Capture the cell that displays the provided text and extract its [x, y] central coordinate. 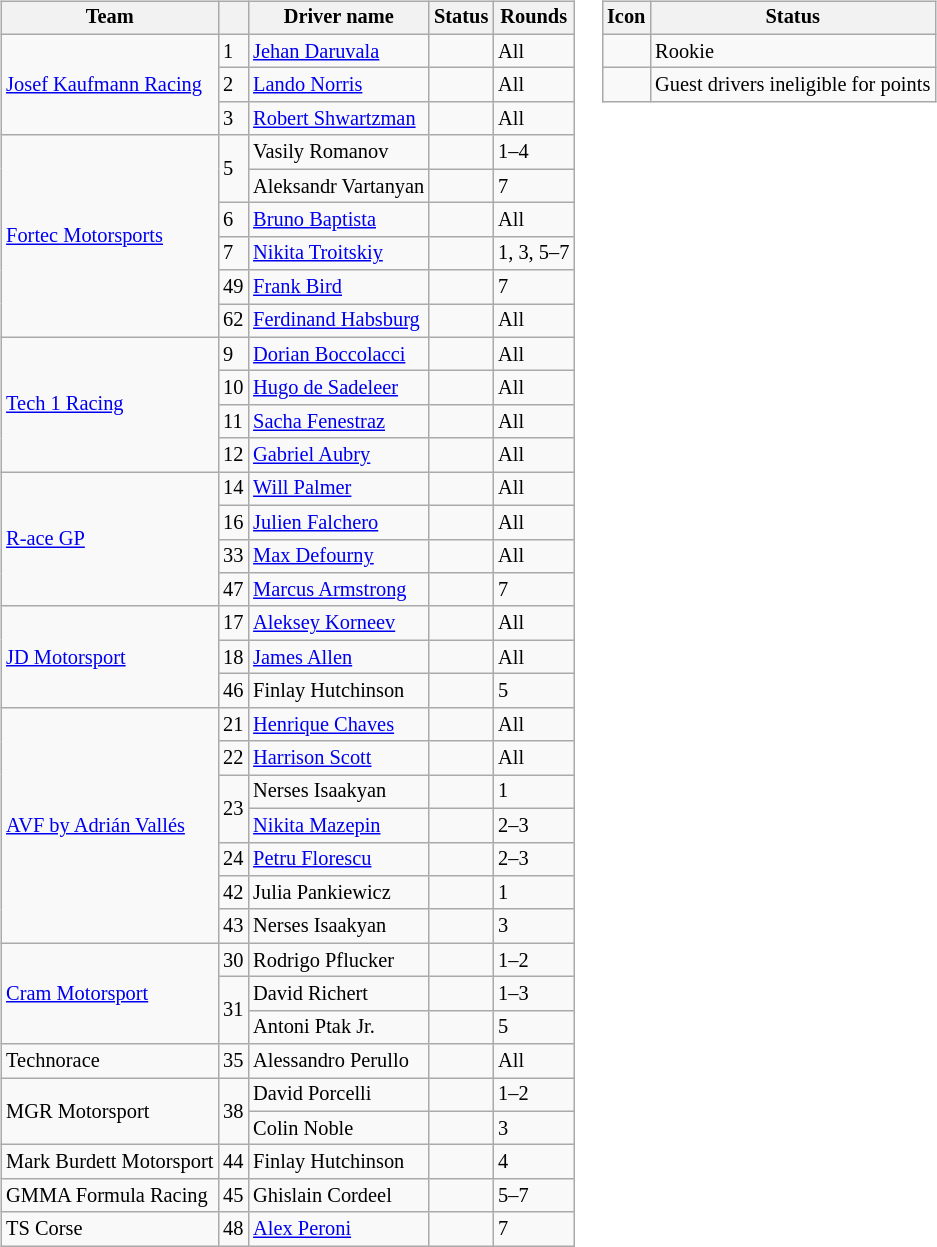
Hugo de Sadeleer [338, 388]
Josef Kaufmann Racing [110, 84]
Nikita Mazepin [338, 825]
Mark Burdett Motorsport [110, 1162]
22 [233, 758]
45 [233, 1196]
33 [233, 556]
Guest drivers ineligible for points [792, 85]
Julia Pankiewicz [338, 893]
Bruno Baptista [338, 220]
21 [233, 724]
R-ace GP [110, 540]
4 [534, 1162]
46 [233, 691]
17 [233, 623]
Alessandro Perullo [338, 1061]
2 [233, 85]
Rounds [534, 18]
Henrique Chaves [338, 724]
Technorace [110, 1061]
Vasily Romanov [338, 152]
44 [233, 1162]
Frank Bird [338, 287]
Rodrigo Pflucker [338, 960]
1–3 [534, 994]
GMMA Formula Racing [110, 1196]
Robert Shwartzman [338, 119]
1–4 [534, 152]
Aleksey Korneev [338, 623]
47 [233, 590]
JD Motorsport [110, 656]
Driver name [338, 18]
TS Corse [110, 1229]
Colin Noble [338, 1128]
Dorian Boccolacci [338, 354]
48 [233, 1229]
62 [233, 321]
6 [233, 220]
AVF by Adrián Vallés [110, 825]
Lando Norris [338, 85]
43 [233, 926]
David Richert [338, 994]
Antoni Ptak Jr. [338, 1027]
Gabriel Aubry [338, 455]
12 [233, 455]
10 [233, 388]
Nikita Troitskiy [338, 253]
42 [233, 893]
38 [233, 1112]
Alex Peroni [338, 1229]
31 [233, 1010]
11 [233, 422]
Max Defourny [338, 556]
30 [233, 960]
23 [233, 808]
18 [233, 657]
Fortec Motorsports [110, 236]
MGR Motorsport [110, 1112]
9 [233, 354]
Ferdinand Habsburg [338, 321]
Sacha Fenestraz [338, 422]
Tech 1 Racing [110, 404]
1, 3, 5–7 [534, 253]
Harrison Scott [338, 758]
24 [233, 859]
49 [233, 287]
Marcus Armstrong [338, 590]
16 [233, 522]
35 [233, 1061]
David Porcelli [338, 1095]
Jehan Daruvala [338, 51]
Rookie [792, 51]
James Allen [338, 657]
Petru Florescu [338, 859]
Ghislain Cordeel [338, 1196]
Will Palmer [338, 489]
Julien Falchero [338, 522]
5–7 [534, 1196]
14 [233, 489]
Team [110, 18]
Aleksandr Vartanyan [338, 186]
Cram Motorsport [110, 994]
Icon [626, 18]
